Determine the (x, y) coordinate at the center of the cell enclosing the given text.  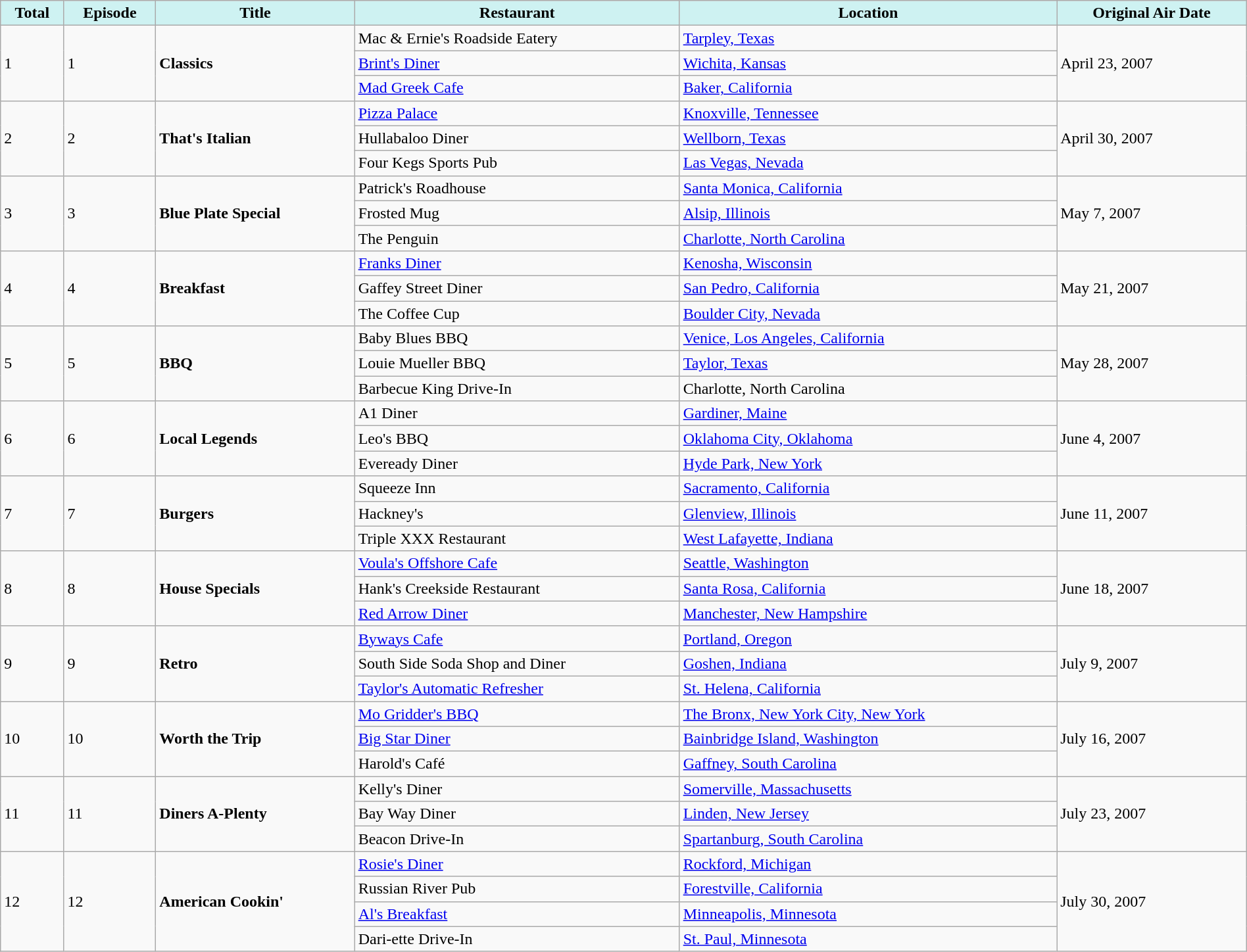
House Specials (255, 588)
Gaffey Street Diner (517, 288)
Squeeze Inn (517, 488)
Russian River Pub (517, 889)
Knoxville, Tennessee (868, 113)
Patrick's Roadhouse (517, 188)
Oklahoma City, Oklahoma (868, 439)
Wichita, Kansas (868, 63)
Spartanburg, South Carolina (868, 839)
Forestville, California (868, 889)
Classics (255, 63)
April 23, 2007 (1152, 63)
Original Air Date (1152, 13)
April 30, 2007 (1152, 138)
Kelly's Diner (517, 789)
Restaurant (517, 13)
That's Italian (255, 138)
Linden, New Jersey (868, 814)
Hyde Park, New York (868, 464)
Minneapolis, Minnesota (868, 914)
St. Helena, California (868, 688)
Las Vegas, Nevada (868, 163)
The Penguin (517, 238)
Rosie's Diner (517, 864)
Rockford, Michigan (868, 864)
Barbecue King Drive-In (517, 389)
Diners A-Plenty (255, 814)
May 21, 2007 (1152, 288)
Manchester, New Hampshire (868, 613)
Red Arrow Diner (517, 613)
Sacramento, California (868, 488)
Mo Gridder's BBQ (517, 713)
Title (255, 13)
Wellborn, Texas (868, 138)
Somerville, Massachusetts (868, 789)
Venice, Los Angeles, California (868, 339)
Byways Cafe (517, 638)
June 18, 2007 (1152, 588)
Local Legends (255, 439)
Eveready Diner (517, 464)
June 11, 2007 (1152, 513)
Gardiner, Maine (868, 414)
Total (32, 13)
Four Kegs Sports Pub (517, 163)
Santa Rosa, California (868, 588)
Brint's Diner (517, 63)
Bay Way Diner (517, 814)
Tarpley, Texas (868, 38)
Santa Monica, California (868, 188)
Dari-ette Drive-In (517, 939)
Franks Diner (517, 263)
Boulder City, Nevada (868, 314)
Portland, Oregon (868, 638)
Hackney's (517, 513)
St. Paul, Minnesota (868, 939)
Frosted Mug (517, 213)
Location (868, 13)
July 23, 2007 (1152, 814)
Leo's BBQ (517, 439)
Baker, California (868, 88)
Blue Plate Special (255, 213)
May 7, 2007 (1152, 213)
South Side Soda Shop and Diner (517, 663)
May 28, 2007 (1152, 364)
Baby Blues BBQ (517, 339)
The Bronx, New York City, New York (868, 713)
Seattle, Washington (868, 563)
Hullabaloo Diner (517, 138)
A1 Diner (517, 414)
Retro (255, 663)
Episode (110, 13)
June 4, 2007 (1152, 439)
Taylor's Automatic Refresher (517, 688)
July 16, 2007 (1152, 738)
Beacon Drive-In (517, 839)
July 9, 2007 (1152, 663)
BBQ (255, 364)
Pizza Palace (517, 113)
Goshen, Indiana (868, 663)
Big Star Diner (517, 739)
Hank's Creekside Restaurant (517, 588)
Glenview, Illinois (868, 513)
Bainbridge Island, Washington (868, 739)
Mad Greek Cafe (517, 88)
American Cookin' (255, 901)
Voula's Offshore Cafe (517, 563)
Triple XXX Restaurant (517, 538)
West Lafayette, Indiana (868, 538)
Alsip, Illinois (868, 213)
July 30, 2007 (1152, 901)
Louie Mueller BBQ (517, 364)
Breakfast (255, 288)
Gaffney, South Carolina (868, 764)
The Coffee Cup (517, 314)
Mac & Ernie's Roadside Eatery (517, 38)
Worth the Trip (255, 738)
Kenosha, Wisconsin (868, 263)
Burgers (255, 513)
Al's Breakfast (517, 914)
Harold's Café (517, 764)
San Pedro, California (868, 288)
Taylor, Texas (868, 364)
